Return (X, Y) of the center of cell containing provided text 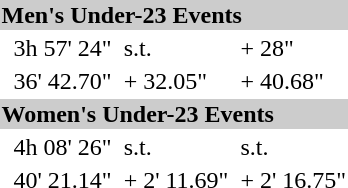
4h 08' 26" (62, 147)
+ 32.05" (176, 81)
36' 42.70" (62, 81)
+ 40.68" (294, 81)
Men's Under-23 Events (174, 15)
+ 28" (294, 48)
3h 57' 24" (62, 48)
Women's Under-23 Events (174, 114)
